Identify which cell holds the provided text, then report its [x, y] central coordinate. 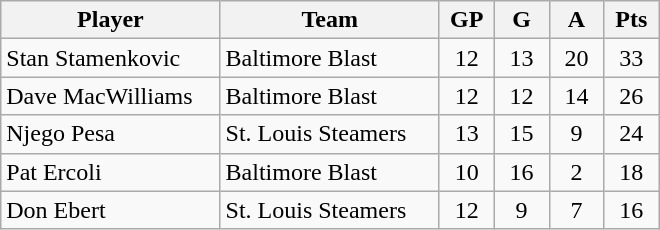
Stan Stamenkovic [110, 58]
10 [466, 172]
33 [632, 58]
14 [576, 96]
2 [576, 172]
Dave MacWilliams [110, 96]
20 [576, 58]
15 [522, 134]
Player [110, 20]
Pts [632, 20]
Team [330, 20]
24 [632, 134]
7 [576, 210]
26 [632, 96]
G [522, 20]
Njego Pesa [110, 134]
Pat Ercoli [110, 172]
Don Ebert [110, 210]
GP [466, 20]
18 [632, 172]
A [576, 20]
